Detect which cell encompasses the target text, then output its (x, y) center coordinate. 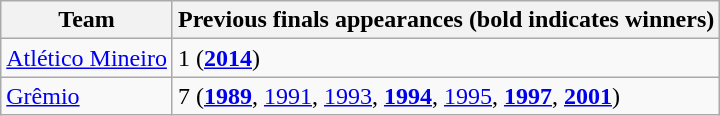
Previous finals appearances (bold indicates winners) (446, 20)
Grêmio (87, 96)
Atlético Mineiro (87, 58)
1 (2014) (446, 58)
7 (1989, 1991, 1993, 1994, 1995, 1997, 2001) (446, 96)
Team (87, 20)
